Scan for the cell matching the given text and deliver its (X, Y) coordinate at center. 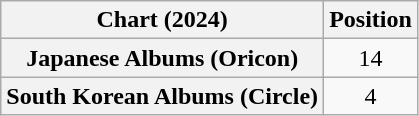
Japanese Albums (Oricon) (162, 58)
14 (371, 58)
Chart (2024) (162, 20)
Position (371, 20)
South Korean Albums (Circle) (162, 96)
4 (371, 96)
